Find where the given text appears and provide that cell's center as (X, Y) coordinate. 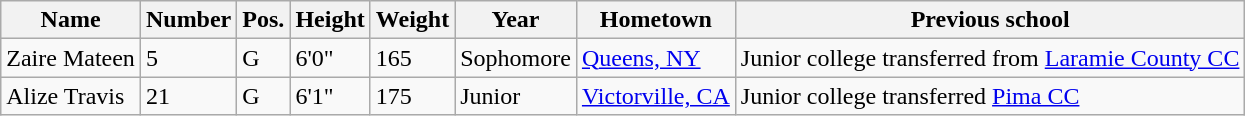
Number (188, 20)
Zaire Mateen (71, 58)
Weight (412, 20)
175 (412, 96)
6'1" (330, 96)
Name (71, 20)
Junior (516, 96)
Alize Travis (71, 96)
Pos. (264, 20)
6'0" (330, 58)
Year (516, 20)
Hometown (656, 20)
Queens, NY (656, 58)
21 (188, 96)
Junior college transferred Pima CC (990, 96)
Sophomore (516, 58)
Junior college transferred from Laramie County CC (990, 58)
Previous school (990, 20)
Victorville, CA (656, 96)
Height (330, 20)
165 (412, 58)
5 (188, 58)
